Pinpoint the cell where the given text exists, returning its (X, Y) midpoint coordinate. 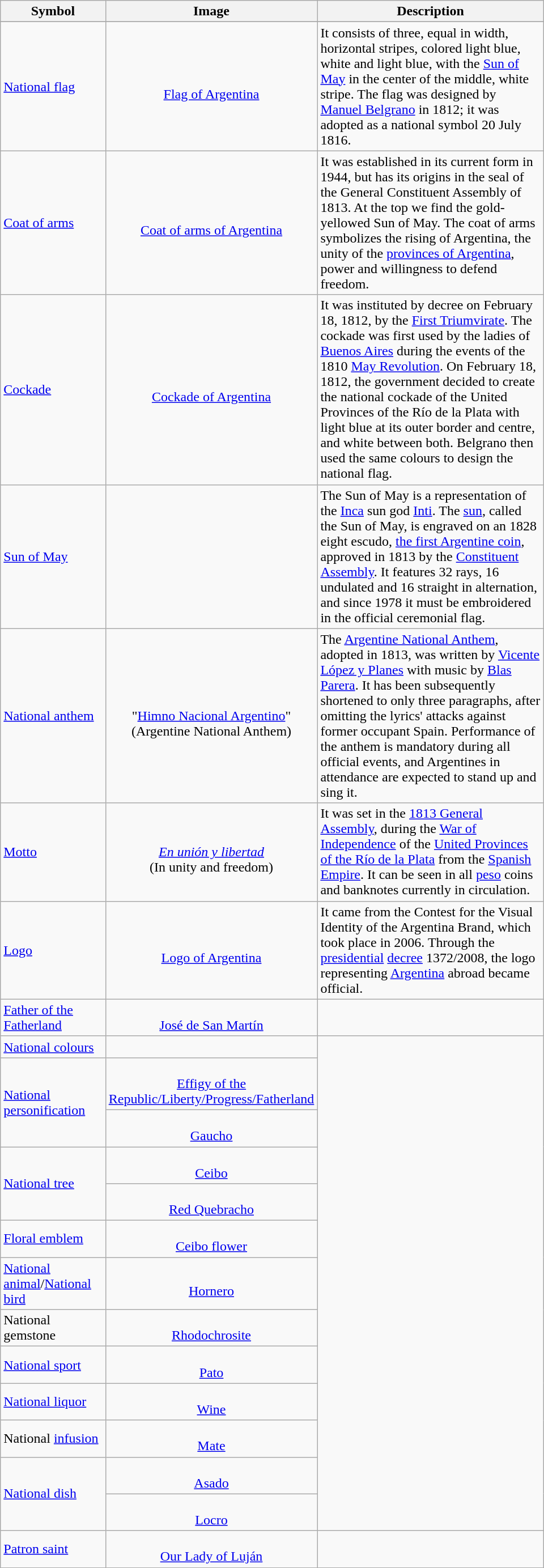
Gaucho (211, 1128)
Wine (211, 1402)
Mate (211, 1438)
Sun of May (53, 556)
Asado (211, 1476)
Symbol (53, 11)
En unión y libertad(In unity and freedom) (211, 852)
National dish (53, 1494)
National infusion (53, 1438)
Coat of arms (53, 223)
"Himno Nacional Argentino"(Argentine National Anthem) (211, 716)
Cockade (53, 390)
Image (211, 11)
Ceibo (211, 1165)
National flag (53, 86)
Patron saint (53, 1549)
National personification (53, 1102)
Pato (211, 1365)
Logo (53, 950)
Red Quebracho (211, 1202)
Motto (53, 852)
National gemstone (53, 1328)
Rhodochrosite (211, 1328)
National sport (53, 1365)
José de San Martín (211, 1018)
Floral emblem (53, 1239)
Coat of arms of Argentina (211, 223)
Cockade of Argentina (211, 390)
Description (431, 11)
Our Lady of Luján (211, 1549)
Effigy of the Republic/Liberty/Progress/Fatherland (211, 1083)
National tree (53, 1184)
Locro (211, 1512)
National anthem (53, 716)
Ceibo flower (211, 1239)
National liquor (53, 1402)
Logo of Argentina (211, 950)
National colours (53, 1047)
Flag of Argentina (211, 86)
Hornero (211, 1284)
Father of the Fatherland (53, 1018)
National animal/National bird (53, 1284)
